Find where the given text appears and provide that cell's center as [X, Y] coordinate. 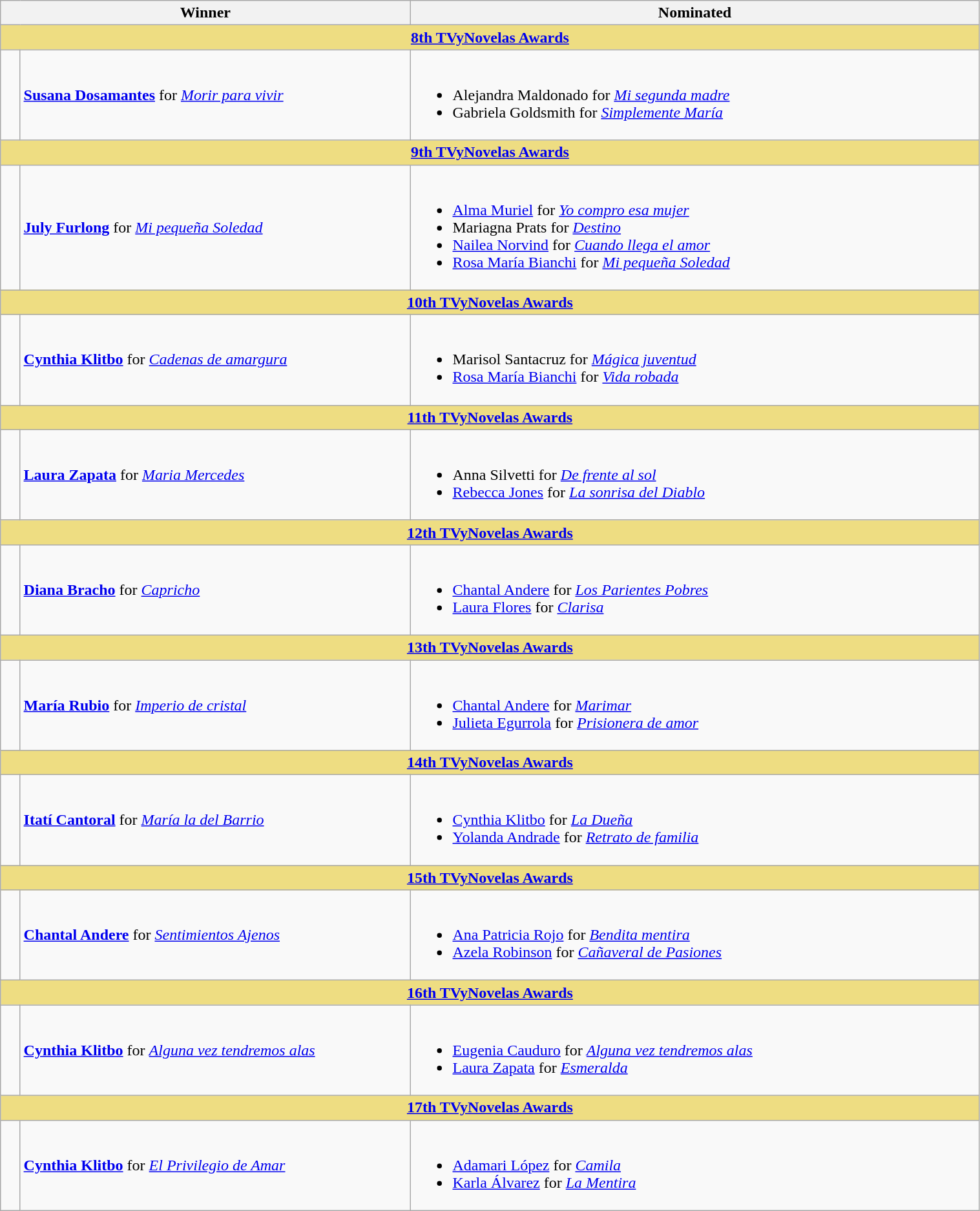
Diana Bracho for Capricho [215, 590]
Chantal Andere for MarimarJulieta Egurrola for Prisionera de amor [695, 705]
July Furlong for Mi pequeña Soledad [215, 227]
Itatí Cantoral for María la del Barrio [215, 820]
8th TVyNovelas Awards [490, 37]
Laura Zapata for Maria Mercedes [215, 475]
Marisol Santacruz for Mágica juventudRosa María Bianchi for Vida robada [695, 360]
Chantal Andere for Los Parientes PobresLaura Flores for Clarisa [695, 590]
Anna Silvetti for De frente al solRebecca Jones for La sonrisa del Diablo [695, 475]
13th TVyNovelas Awards [490, 647]
Alma Muriel for Yo compro esa mujerMariagna Prats for DestinoNailea Norvind for Cuando llega el amorRosa María Bianchi for Mi pequeña Soledad [695, 227]
10th TVyNovelas Awards [490, 302]
Cynthia Klitbo for Alguna vez tendremos alas [215, 1050]
Winner [205, 13]
9th TVyNovelas Awards [490, 152]
11th TVyNovelas Awards [490, 417]
15th TVyNovelas Awards [490, 878]
17th TVyNovelas Awards [490, 1108]
16th TVyNovelas Awards [490, 993]
Cynthia Klitbo for La DueñaYolanda Andrade for Retrato de familia [695, 820]
14th TVyNovelas Awards [490, 763]
Nominated [695, 13]
Susana Dosamantes for Morir para vivir [215, 95]
Ana Patricia Rojo for Bendita mentiraAzela Robinson for Cañaveral de Pasiones [695, 935]
Chantal Andere for Sentimientos Ajenos [215, 935]
12th TVyNovelas Awards [490, 532]
María Rubio for Imperio de cristal [215, 705]
Eugenia Cauduro for Alguna vez tendremos alasLaura Zapata for Esmeralda [695, 1050]
Adamari López for CamilaKarla Álvarez for La Mentira [695, 1165]
Cynthia Klitbo for Cadenas de amargura [215, 360]
Alejandra Maldonado for Mi segunda madreGabriela Goldsmith for Simplemente María [695, 95]
Cynthia Klitbo for El Privilegio de Amar [215, 1165]
